For the text-containing cell, return its midpoint in [X, Y] coordinate format. 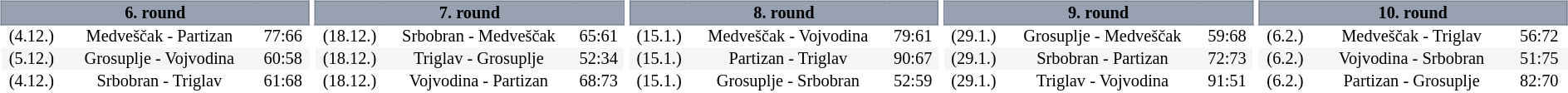
Grosuplje - Srbobran [788, 81]
82:70 [1540, 81]
72:73 [1227, 60]
Srbobran - Partizan [1103, 60]
Grosuplje - Vojvodina [159, 60]
52:34 [599, 60]
91:51 [1227, 81]
61:68 [282, 81]
Grosuplje - Medveščak [1103, 37]
Partizan - Grosuplje [1412, 81]
7. round [470, 12]
Medveščak - Partizan [159, 37]
Triglav - Vojvodina [1103, 81]
Partizan - Triglav [788, 60]
(5.12.) [32, 60]
56:72 [1540, 37]
6. round [154, 12]
52:59 [914, 81]
79:61 [914, 37]
8. round [784, 12]
Srbobran - Medveščak [478, 37]
59:68 [1227, 37]
68:73 [599, 81]
77:66 [282, 37]
65:61 [599, 37]
90:67 [914, 60]
Srbobran - Triglav [159, 81]
Triglav - Grosuplje [478, 60]
51:75 [1540, 60]
10. round [1414, 12]
Vojvodina - Srbobran [1412, 60]
Medveščak - Triglav [1412, 37]
Medveščak - Vojvodina [788, 37]
Vojvodina - Partizan [478, 81]
9. round [1098, 12]
60:58 [282, 60]
